Determine the (X, Y) coordinate at the center of the cell enclosing the given text.  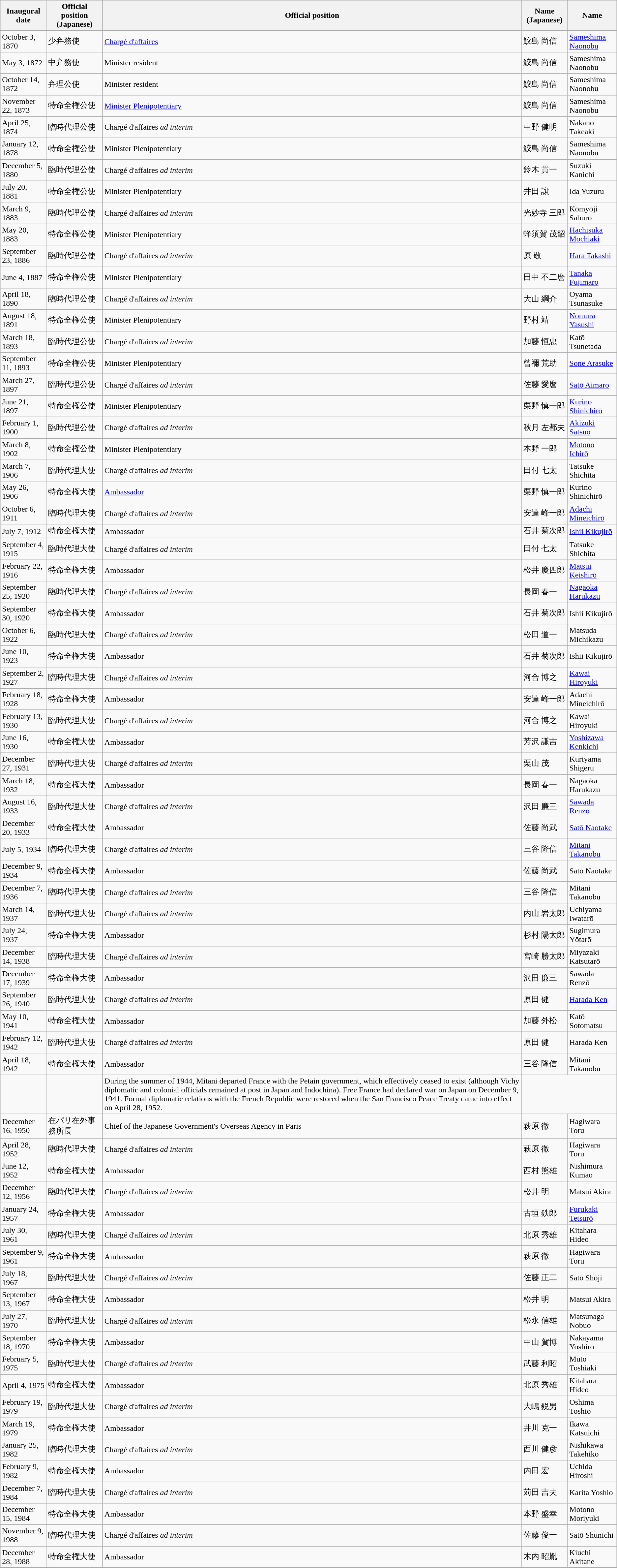
Chief of the Japanese Government's Overseas Agency in Paris (312, 1126)
June 21, 1897 (23, 406)
Nishikawa Takehiko (592, 1449)
Sugimura Yōtarō (592, 935)
Chargé d'affaires (312, 42)
Ida Yuzuru (592, 191)
September 4, 1915 (23, 549)
本野 一郎 (544, 449)
November 9, 1988 (23, 1536)
November 22, 1873 (23, 106)
September 18, 1970 (23, 1342)
栗山 茂 (544, 763)
光妙寺 三郎 (544, 213)
Miyazaki Katsutarō (592, 956)
宮崎 勝太郎 (544, 956)
中弁務使 (74, 63)
April 4, 1975 (23, 1385)
December 20, 1933 (23, 828)
Nakano Takeaki (592, 127)
西川 健彦 (544, 1449)
Furukaki Tetsurō (592, 1214)
August 16, 1933 (23, 807)
September 25, 1920 (23, 592)
Sone Arasuke (592, 363)
佐藤 愛麿 (544, 385)
February 5, 1975 (23, 1364)
December 7, 1936 (23, 893)
December 12, 1956 (23, 1192)
March 7, 1906 (23, 470)
西村 熊雄 (544, 1171)
June 16, 1930 (23, 742)
Name (Japanese) (544, 16)
October 6, 1911 (23, 513)
September 23, 1886 (23, 256)
Motono Moriyuki (592, 1514)
弁理公使 (74, 84)
加藤 外松 (544, 1021)
September 26, 1940 (23, 999)
Nomura Yasushi (592, 321)
佐藤 俊一 (544, 1536)
Muto Toshiaki (592, 1364)
秋月 左都夫 (544, 427)
松永 信雄 (544, 1321)
March 19, 1979 (23, 1428)
Uchida Hiroshi (592, 1471)
December 14, 1938 (23, 956)
December 17, 1939 (23, 978)
佐藤 正二 (544, 1278)
February 22, 1916 (23, 571)
June 10, 1923 (23, 656)
中山 賀博 (544, 1342)
May 10, 1941 (23, 1021)
July 24, 1937 (23, 935)
Satō Shōji (592, 1278)
大嶋 鋭男 (544, 1406)
本野 盛幸 (544, 1514)
May 3, 1872 (23, 63)
February 18, 1928 (23, 699)
June 4, 1887 (23, 277)
September 13, 1967 (23, 1300)
Nishimura Kumao (592, 1171)
Matsunaga Nobuo (592, 1321)
大山 綱介 (544, 299)
October 14, 1872 (23, 84)
Oshima Toshio (592, 1406)
曾禰 荒助 (544, 363)
古垣 鉄郎 (544, 1214)
武藤 利昭 (544, 1364)
Ikawa Katsuichi (592, 1428)
Hachisuka Mochiaki (592, 234)
February 19, 1979 (23, 1406)
Karita Yoshio (592, 1492)
April 18, 1942 (23, 1064)
松井 慶四郎 (544, 571)
内田 宏 (544, 1471)
野村 靖 (544, 321)
Kōmyōji Saburō (592, 213)
Matsuda Michikazu (592, 635)
October 3, 1870 (23, 42)
Name (592, 16)
Oyama Tsunasuke (592, 299)
September 11, 1893 (23, 363)
July 7, 1912 (23, 531)
February 1, 1900 (23, 427)
Tanaka Fujimaro (592, 277)
少弁務使 (74, 42)
December 9, 1934 (23, 871)
September 30, 1920 (23, 613)
苅田 吉夫 (544, 1492)
井川 克一 (544, 1428)
July 5, 1934 (23, 850)
Yoshizawa Kenkichi (592, 742)
原 敬 (544, 256)
December 15, 1984 (23, 1514)
June 12, 1952 (23, 1171)
August 18, 1891 (23, 321)
内山 岩太郎 (544, 914)
Inaugural date (23, 16)
March 8, 1902 (23, 449)
在パリ在外事務所長 (74, 1126)
中野 健明 (544, 127)
May 26, 1906 (23, 492)
Satō Aimaro (592, 385)
December 28, 1988 (23, 1557)
Katō Sotomatsu (592, 1021)
Hara Takashi (592, 256)
Official position (312, 16)
Motono Ichirō (592, 449)
Suzuki Kanichi (592, 170)
March 14, 1937 (23, 914)
Satō Shunichi (592, 1536)
加藤 恒忠 (544, 342)
Nakayama Yoshirō (592, 1342)
May 20, 1883 (23, 234)
April 18, 1890 (23, 299)
October 6, 1922 (23, 635)
July 20, 1881 (23, 191)
Uchiyama Iwatarō (592, 914)
July 18, 1967 (23, 1278)
田中 不二麿 (544, 277)
February 9, 1982 (23, 1471)
September 2, 1927 (23, 677)
March 18, 1893 (23, 342)
Katō Tsunetada (592, 342)
蜂須賀 茂韶 (544, 234)
February 13, 1930 (23, 720)
January 12, 1878 (23, 148)
Official position (Japanese) (74, 16)
July 30, 1961 (23, 1235)
Matsui Keishirō (592, 571)
April 25, 1874 (23, 127)
February 12, 1942 (23, 1042)
December 7, 1984 (23, 1492)
木内 昭胤 (544, 1557)
December 5, 1880 (23, 170)
鈴木 貫一 (544, 170)
Kiuchi Akitane (592, 1557)
March 27, 1897 (23, 385)
January 24, 1957 (23, 1214)
April 28, 1952 (23, 1149)
December 27, 1931 (23, 763)
杉村 陽太郎 (544, 935)
Akizuki Satsuo (592, 427)
January 25, 1982 (23, 1449)
芳沢 謙吉 (544, 742)
井田 譲 (544, 191)
March 9, 1883 (23, 213)
July 27, 1970 (23, 1321)
松田 道一 (544, 635)
September 9, 1961 (23, 1257)
December 16, 1950 (23, 1126)
Kuriyama Shigeru (592, 763)
March 18, 1932 (23, 785)
